Determine the (x, y) coordinate at the center of the cell enclosing the given text.  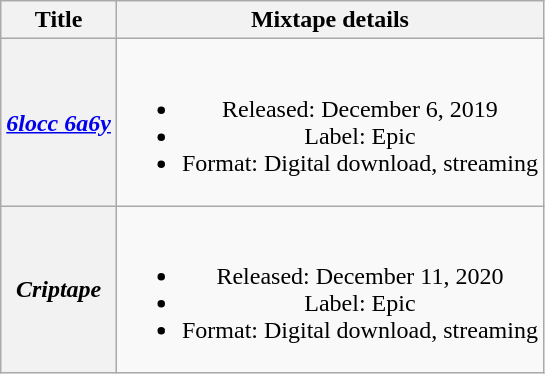
6locc 6a6y (59, 122)
Mixtape details (330, 20)
Criptape (59, 290)
Title (59, 20)
Released: December 6, 2019Label: EpicFormat: Digital download, streaming (330, 122)
Released: December 11, 2020Label: EpicFormat: Digital download, streaming (330, 290)
